Determine the (X, Y) coordinate at the center of the cell enclosing the given text.  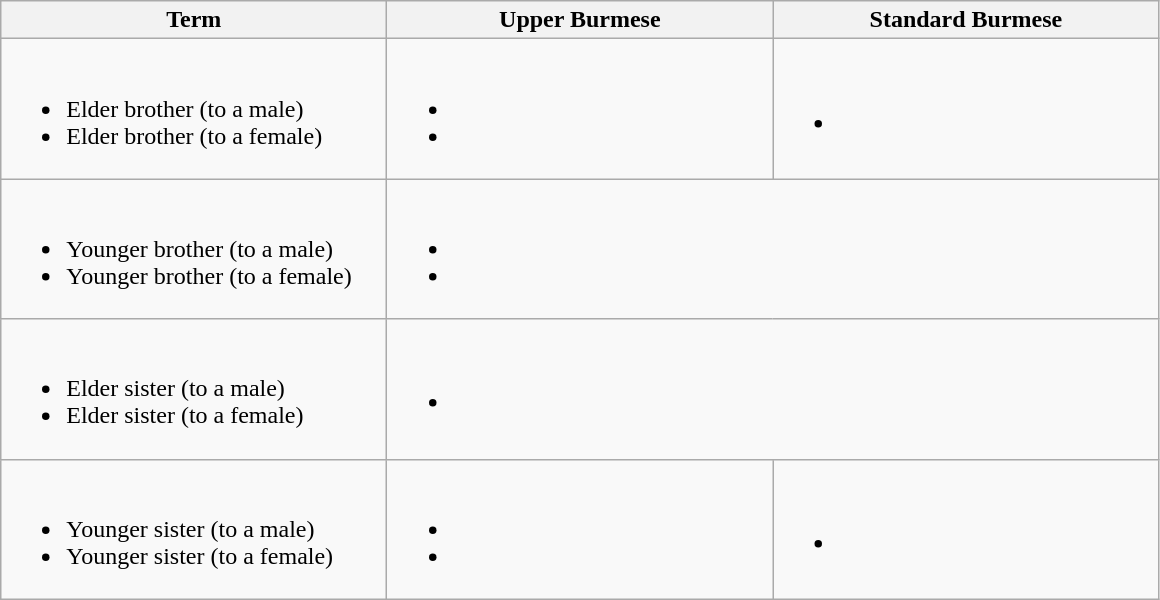
Elder sister (to a male)Elder sister (to a female) (194, 389)
Younger brother (to a male)Younger brother (to a female) (194, 249)
Younger sister (to a male)Younger sister (to a female) (194, 529)
Standard Burmese (966, 20)
Elder brother (to a male)Elder brother (to a female) (194, 109)
Upper Burmese (580, 20)
Term (194, 20)
